Search for the cell housing the specified text and yield its [x, y] center coordinate. 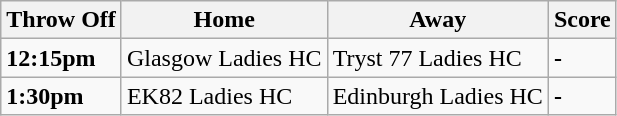
1:30pm [62, 96]
Throw Off [62, 20]
EK82 Ladies HC [224, 96]
12:15pm [62, 58]
Edinburgh Ladies HC [438, 96]
Score [582, 20]
Away [438, 20]
Tryst 77 Ladies HC [438, 58]
Home [224, 20]
Glasgow Ladies HC [224, 58]
